For the text-containing cell, return its midpoint in (X, Y) coordinate format. 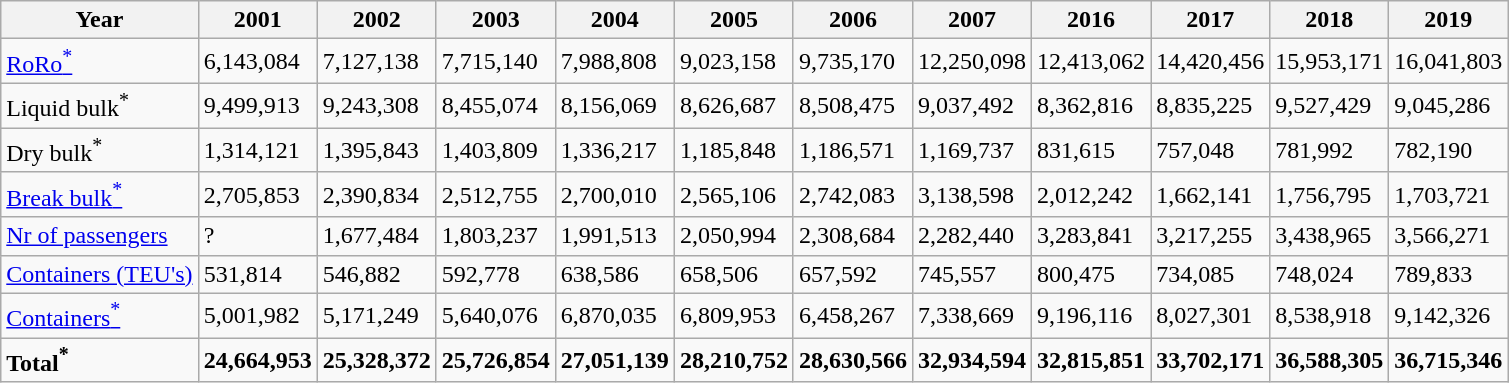
2005 (734, 20)
2,050,994 (734, 236)
9,037,492 (972, 106)
1,185,848 (734, 150)
33,702,171 (1210, 360)
9,735,170 (852, 62)
2003 (496, 20)
RoRo* (100, 62)
Total* (100, 360)
657,592 (852, 274)
781,992 (1330, 150)
27,051,139 (614, 360)
Dry bulk* (100, 150)
6,143,084 (258, 62)
Liquid bulk* (100, 106)
3,283,841 (1092, 236)
9,196,116 (1092, 316)
2006 (852, 20)
3,566,271 (1448, 236)
1,336,217 (614, 150)
28,210,752 (734, 360)
25,328,372 (376, 360)
8,156,069 (614, 106)
3,438,965 (1330, 236)
1,186,571 (852, 150)
2,565,106 (734, 194)
789,833 (1448, 274)
2019 (1448, 20)
2,012,242 (1092, 194)
1,677,484 (376, 236)
2,282,440 (972, 236)
5,171,249 (376, 316)
7,988,808 (614, 62)
9,243,308 (376, 106)
2,705,853 (258, 194)
8,508,475 (852, 106)
32,815,851 (1092, 360)
24,664,953 (258, 360)
6,458,267 (852, 316)
9,499,913 (258, 106)
32,934,594 (972, 360)
6,870,035 (614, 316)
36,715,346 (1448, 360)
2,700,010 (614, 194)
8,835,225 (1210, 106)
Year (100, 20)
36,588,305 (1330, 360)
2017 (1210, 20)
658,506 (734, 274)
8,362,816 (1092, 106)
5,001,982 (258, 316)
5,640,076 (496, 316)
1,314,121 (258, 150)
2007 (972, 20)
2,512,755 (496, 194)
6,809,953 (734, 316)
2,742,083 (852, 194)
2001 (258, 20)
3,138,598 (972, 194)
592,778 (496, 274)
1,662,141 (1210, 194)
2016 (1092, 20)
734,085 (1210, 274)
7,127,138 (376, 62)
1,169,737 (972, 150)
9,023,158 (734, 62)
Containers (TEU's) (100, 274)
Containers* (100, 316)
831,615 (1092, 150)
531,814 (258, 274)
9,045,286 (1448, 106)
1,803,237 (496, 236)
1,756,795 (1330, 194)
1,395,843 (376, 150)
Nr of passengers (100, 236)
1,403,809 (496, 150)
9,527,429 (1330, 106)
7,338,669 (972, 316)
638,586 (614, 274)
? (258, 236)
1,703,721 (1448, 194)
14,420,456 (1210, 62)
757,048 (1210, 150)
800,475 (1092, 274)
25,726,854 (496, 360)
2,390,834 (376, 194)
546,882 (376, 274)
8,455,074 (496, 106)
2018 (1330, 20)
8,626,687 (734, 106)
745,557 (972, 274)
2,308,684 (852, 236)
8,538,918 (1330, 316)
16,041,803 (1448, 62)
7,715,140 (496, 62)
Break bulk* (100, 194)
15,953,171 (1330, 62)
2004 (614, 20)
9,142,326 (1448, 316)
8,027,301 (1210, 316)
1,991,513 (614, 236)
12,250,098 (972, 62)
12,413,062 (1092, 62)
28,630,566 (852, 360)
748,024 (1330, 274)
782,190 (1448, 150)
2002 (376, 20)
3,217,255 (1210, 236)
